Return (x, y) of the center of cell containing provided text 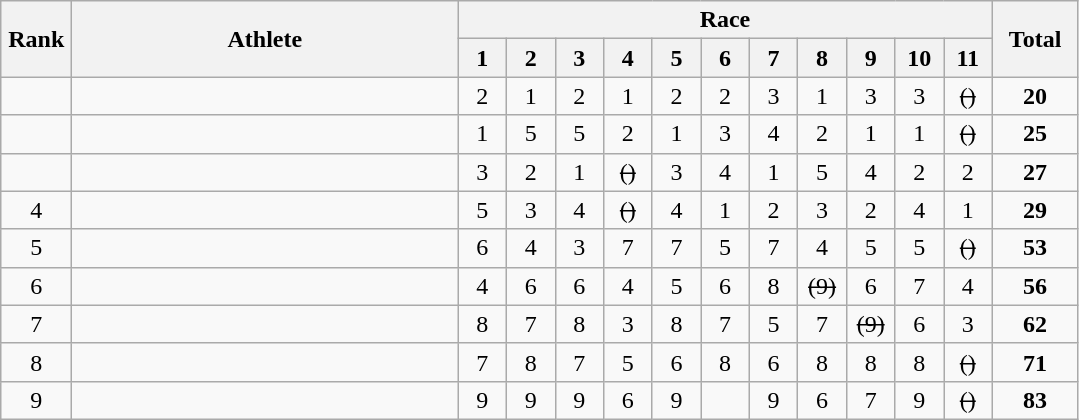
Athlete (265, 39)
11 (968, 58)
Total (1035, 39)
10 (920, 58)
56 (1035, 286)
Race (725, 20)
20 (1035, 96)
29 (1035, 210)
62 (1035, 324)
83 (1035, 400)
53 (1035, 248)
25 (1035, 134)
Rank (36, 39)
71 (1035, 362)
27 (1035, 172)
